Search for the cell housing the specified text and yield its (x, y) center coordinate. 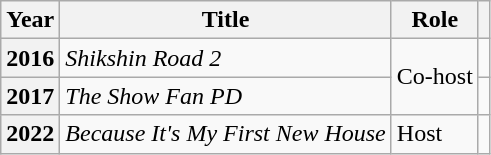
2016 (30, 58)
Shikshin Road 2 (226, 58)
Year (30, 20)
Co-host (434, 77)
2017 (30, 96)
2022 (30, 134)
The Show Fan PD (226, 96)
Because It's My First New House (226, 134)
Host (434, 134)
Role (434, 20)
Title (226, 20)
